From the cell containing the given text, extract its center point as (X, Y) coordinate. 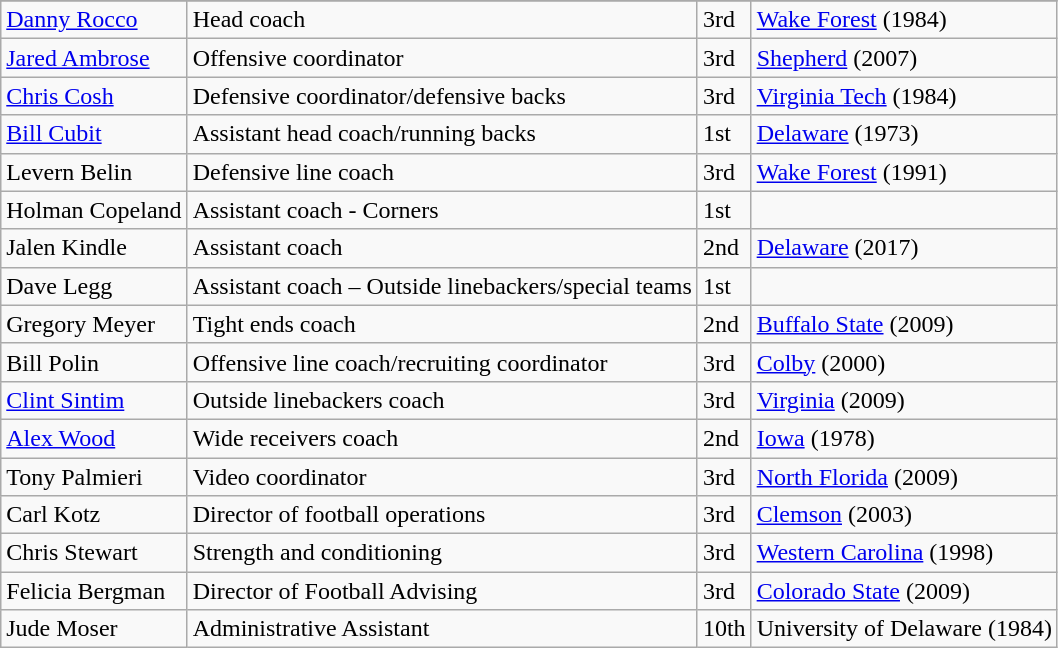
Virginia (2009) (904, 400)
Danny Rocco (94, 20)
Western Carolina (1998) (904, 553)
Alex Wood (94, 438)
Holman Copeland (94, 210)
Jalen Kindle (94, 248)
Director of football operations (442, 515)
Bill Cubit (94, 134)
Outside linebackers coach (442, 400)
Assistant coach – Outside linebackers/special teams (442, 286)
Jared Ambrose (94, 58)
Dave Legg (94, 286)
Chris Cosh (94, 96)
Defensive line coach (442, 172)
Wake Forest (1984) (904, 20)
Iowa (1978) (904, 438)
Wake Forest (1991) (904, 172)
Clemson (2003) (904, 515)
Gregory Meyer (94, 324)
Director of Football Advising (442, 591)
Offensive coordinator (442, 58)
Head coach (442, 20)
Wide receivers coach (442, 438)
Bill Polin (94, 362)
Administrative Assistant (442, 629)
North Florida (2009) (904, 477)
Assistant coach - Corners (442, 210)
Colorado State (2009) (904, 591)
University of Delaware (1984) (904, 629)
Tight ends coach (442, 324)
Felicia Bergman (94, 591)
Levern Belin (94, 172)
Colby (2000) (904, 362)
Virginia Tech (1984) (904, 96)
Assistant coach (442, 248)
Defensive coordinator/defensive backs (442, 96)
Shepherd (2007) (904, 58)
Chris Stewart (94, 553)
Delaware (2017) (904, 248)
Delaware (1973) (904, 134)
Buffalo State (2009) (904, 324)
Video coordinator (442, 477)
10th (724, 629)
Tony Palmieri (94, 477)
Assistant head coach/running backs (442, 134)
Jude Moser (94, 629)
Clint Sintim (94, 400)
Strength and conditioning (442, 553)
Offensive line coach/recruiting coordinator (442, 362)
Carl Kotz (94, 515)
